Output the [X, Y] coordinate of the center of the cell containing the given text.  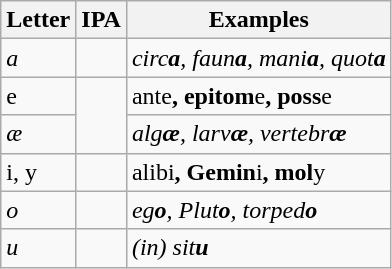
i, y [38, 172]
u [38, 248]
algæ, larvæ, vertebræ [258, 134]
e [38, 96]
æ [38, 134]
o [38, 210]
IPA [102, 20]
circa, fauna, mania, quota [258, 58]
Examples [258, 20]
a [38, 58]
Letter [38, 20]
(in) situ [258, 248]
alibi, Gemini, moly [258, 172]
ante, epitome, posse [258, 96]
ego, Pluto, torpedo [258, 210]
